From the cell containing the given text, extract its center point as [X, Y] coordinate. 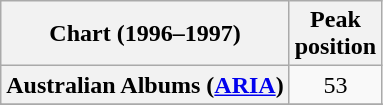
53 [335, 85]
Peakposition [335, 34]
Australian Albums (ARIA) [145, 85]
Chart (1996–1997) [145, 34]
